Determine the (x, y) coordinate at the center of the cell enclosing the given text.  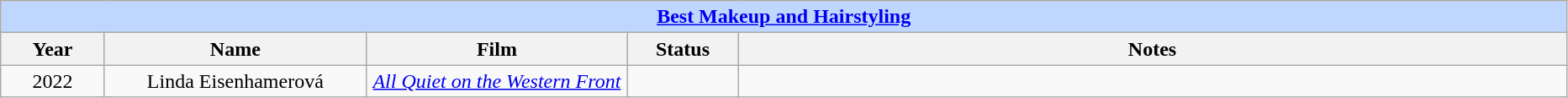
Status (683, 49)
All Quiet on the Western Front (496, 81)
2022 (53, 81)
Film (496, 49)
Notes (1153, 49)
Best Makeup and Hairstyling (784, 17)
Linda Eisenhamerová (235, 81)
Year (53, 49)
Name (235, 49)
